Locate the cell with the specified text and output its (X, Y) center coordinate. 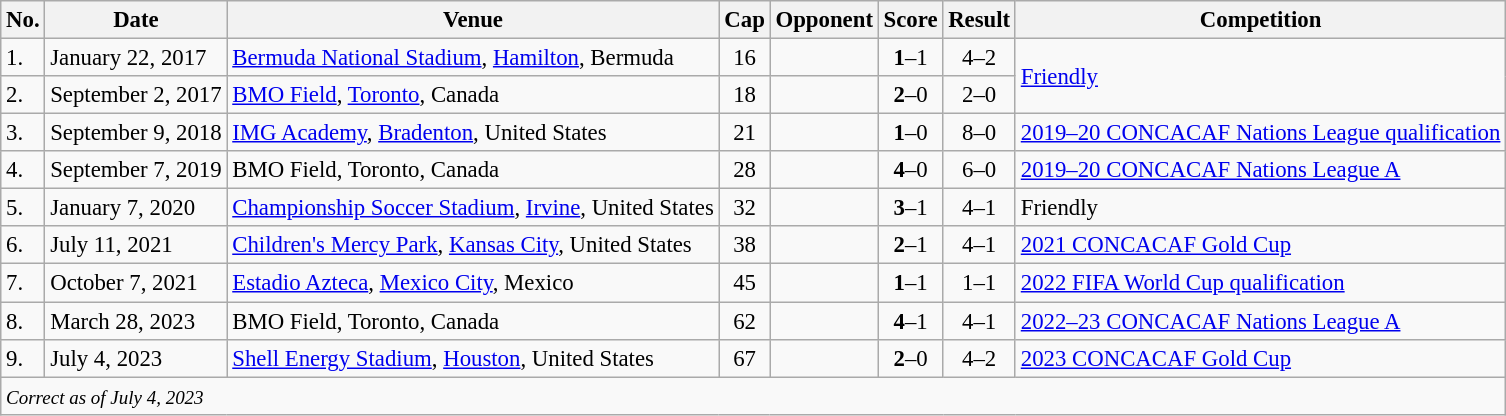
July 4, 2023 (136, 358)
62 (744, 321)
7. (23, 283)
Bermuda National Stadium, Hamilton, Bermuda (473, 58)
Score (910, 20)
2022 FIFA World Cup qualification (1260, 283)
July 11, 2021 (136, 245)
September 9, 2018 (136, 133)
Championship Soccer Stadium, Irvine, United States (473, 208)
6–0 (980, 170)
January 7, 2020 (136, 208)
Estadio Azteca, Mexico City, Mexico (473, 283)
1–0 (910, 133)
4. (23, 170)
1. (23, 58)
September 2, 2017 (136, 95)
2021 CONCACAF Gold Cup (1260, 245)
4–0 (910, 170)
28 (744, 170)
No. (23, 20)
Cap (744, 20)
5. (23, 208)
January 22, 2017 (136, 58)
IMG Academy, Bradenton, United States (473, 133)
67 (744, 358)
2–1 (910, 245)
Correct as of July 4, 2023 (754, 396)
2022–23 CONCACAF Nations League A (1260, 321)
3. (23, 133)
45 (744, 283)
2019–20 CONCACAF Nations League A (1260, 170)
March 28, 2023 (136, 321)
21 (744, 133)
32 (744, 208)
Opponent (824, 20)
2. (23, 95)
8–0 (980, 133)
Venue (473, 20)
October 7, 2021 (136, 283)
8. (23, 321)
Competition (1260, 20)
18 (744, 95)
Date (136, 20)
Result (980, 20)
September 7, 2019 (136, 170)
2019–20 CONCACAF Nations League qualification (1260, 133)
3–1 (910, 208)
16 (744, 58)
38 (744, 245)
Shell Energy Stadium, Houston, United States (473, 358)
Children's Mercy Park, Kansas City, United States (473, 245)
2023 CONCACAF Gold Cup (1260, 358)
6. (23, 245)
9. (23, 358)
